Return (x, y) of the center of cell containing provided text 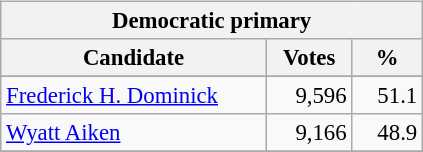
Frederick H. Dominick (134, 96)
9,166 (309, 133)
% (388, 58)
Wyatt Aiken (134, 133)
Votes (309, 58)
Democratic primary (212, 21)
Candidate (134, 58)
9,596 (309, 96)
51.1 (388, 96)
48.9 (388, 133)
